Output the (X, Y) coordinate of the center of the cell containing the given text.  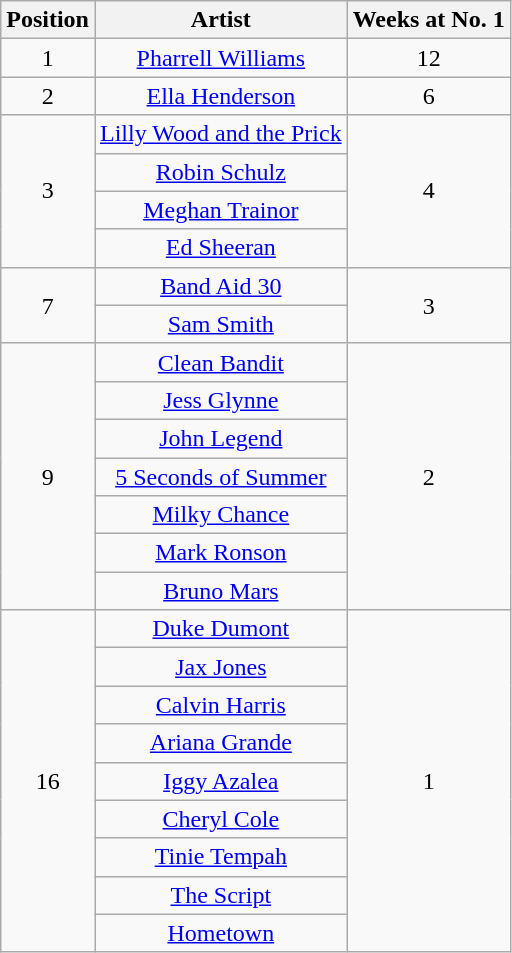
Milky Chance (220, 515)
Pharrell Williams (220, 58)
Ariana Grande (220, 743)
Ed Sheeran (220, 248)
John Legend (220, 438)
Duke Dumont (220, 629)
Meghan Trainor (220, 210)
Bruno Mars (220, 591)
Position (48, 20)
Sam Smith (220, 324)
Ella Henderson (220, 96)
16 (48, 782)
Cheryl Cole (220, 819)
12 (428, 58)
Weeks at No. 1 (428, 20)
7 (48, 305)
Jax Jones (220, 667)
Artist (220, 20)
The Script (220, 895)
5 Seconds of Summer (220, 477)
Lilly Wood and the Prick (220, 134)
Hometown (220, 933)
Mark Ronson (220, 553)
6 (428, 96)
Jess Glynne (220, 400)
Clean Bandit (220, 362)
Calvin Harris (220, 705)
Iggy Azalea (220, 781)
Robin Schulz (220, 172)
Tinie Tempah (220, 857)
9 (48, 476)
Band Aid 30 (220, 286)
4 (428, 191)
